Detect which cell encompasses the target text, then output its (X, Y) center coordinate. 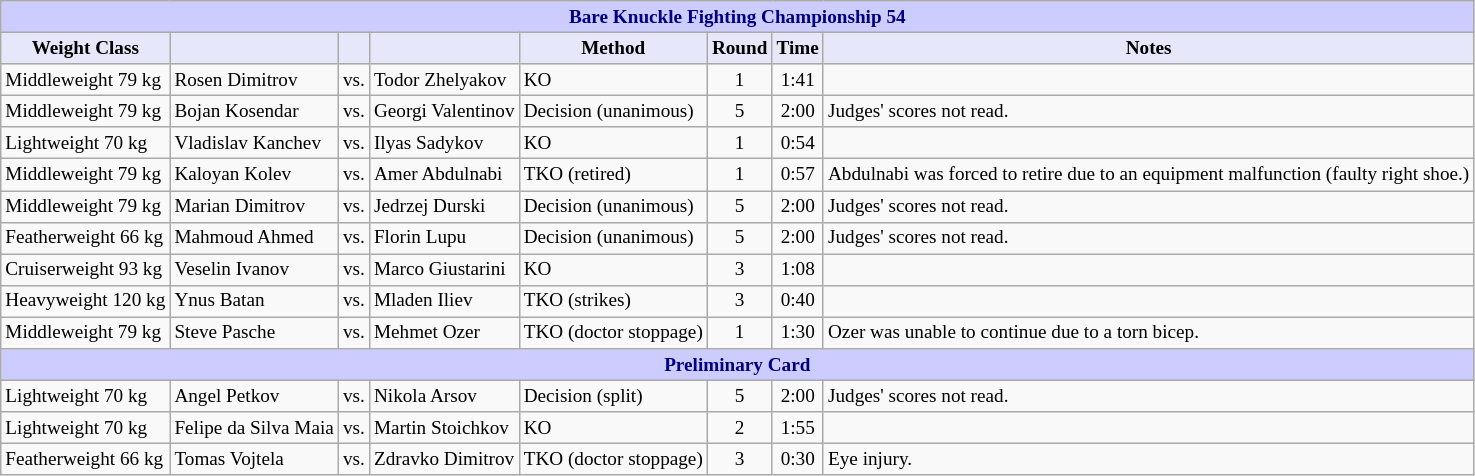
Abdulnabi was forced to retire due to an equipment malfunction (faulty right shoe.) (1148, 175)
Zdravko Dimitrov (444, 460)
Rosen Dimitrov (254, 80)
Marian Dimitrov (254, 206)
Veselin Ivanov (254, 270)
1:55 (798, 428)
Mahmoud Ahmed (254, 238)
Bojan Kosendar (254, 111)
Todor Zhelyakov (444, 80)
Eye injury. (1148, 460)
Mehmet Ozer (444, 333)
Cruiserweight 93 kg (86, 270)
Notes (1148, 48)
Ilyas Sadykov (444, 143)
Round (740, 48)
Preliminary Card (738, 365)
Florin Lupu (444, 238)
TKO (retired) (613, 175)
Ozer was unable to continue due to a torn bicep. (1148, 333)
Ynus Batan (254, 301)
Martin Stoichkov (444, 428)
Weight Class (86, 48)
1:30 (798, 333)
Amer Abdulnabi (444, 175)
TKO (strikes) (613, 301)
Time (798, 48)
Tomas Vojtela (254, 460)
Nikola Arsov (444, 396)
1:08 (798, 270)
2 (740, 428)
Vladislav Kanchev (254, 143)
Angel Petkov (254, 396)
Decision (split) (613, 396)
0:40 (798, 301)
0:54 (798, 143)
Method (613, 48)
0:57 (798, 175)
Felipe da Silva Maia (254, 428)
0:30 (798, 460)
Mladen Iliev (444, 301)
Bare Knuckle Fighting Championship 54 (738, 17)
Georgi Valentinov (444, 111)
Jedrzej Durski (444, 206)
1:41 (798, 80)
Marco Giustarini (444, 270)
Steve Pasche (254, 333)
Kaloyan Kolev (254, 175)
Heavyweight 120 kg (86, 301)
